Provide the [x, y] coordinate of the cell's center where the given text is located.  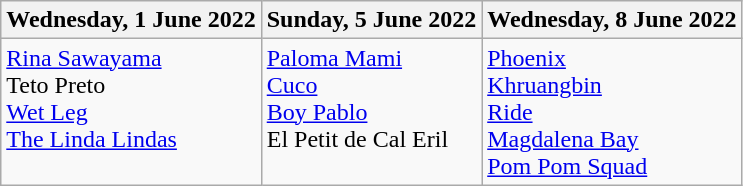
Sunday, 5 June 2022 [371, 20]
Wednesday, 8 June 2022 [612, 20]
Wednesday, 1 June 2022 [131, 20]
Paloma MamiCucoBoy PabloEl Petit de Cal Eril [371, 112]
Rina SawayamaTeto PretoWet LegThe Linda Lindas [131, 112]
PhoenixKhruangbinRideMagdalena BayPom Pom Squad [612, 112]
